From the cell containing the given text, extract its center point as (x, y) coordinate. 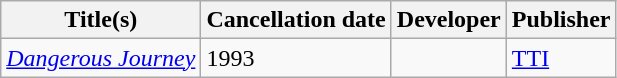
Title(s) (101, 20)
Dangerous Journey (101, 58)
Cancellation date (296, 20)
1993 (296, 58)
Publisher (561, 20)
TTI (561, 58)
Developer (448, 20)
